Find where the given text appears and provide that cell's center as [X, Y] coordinate. 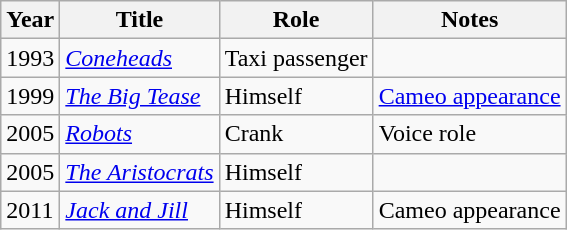
The Big Tease [140, 96]
Title [140, 20]
1999 [30, 96]
Coneheads [140, 58]
Voice role [470, 134]
Robots [140, 134]
1993 [30, 58]
Role [296, 20]
The Aristocrats [140, 172]
2011 [30, 210]
Taxi passenger [296, 58]
Jack and Jill [140, 210]
Crank [296, 134]
Notes [470, 20]
Year [30, 20]
